From the cell containing the given text, extract its center point as [x, y] coordinate. 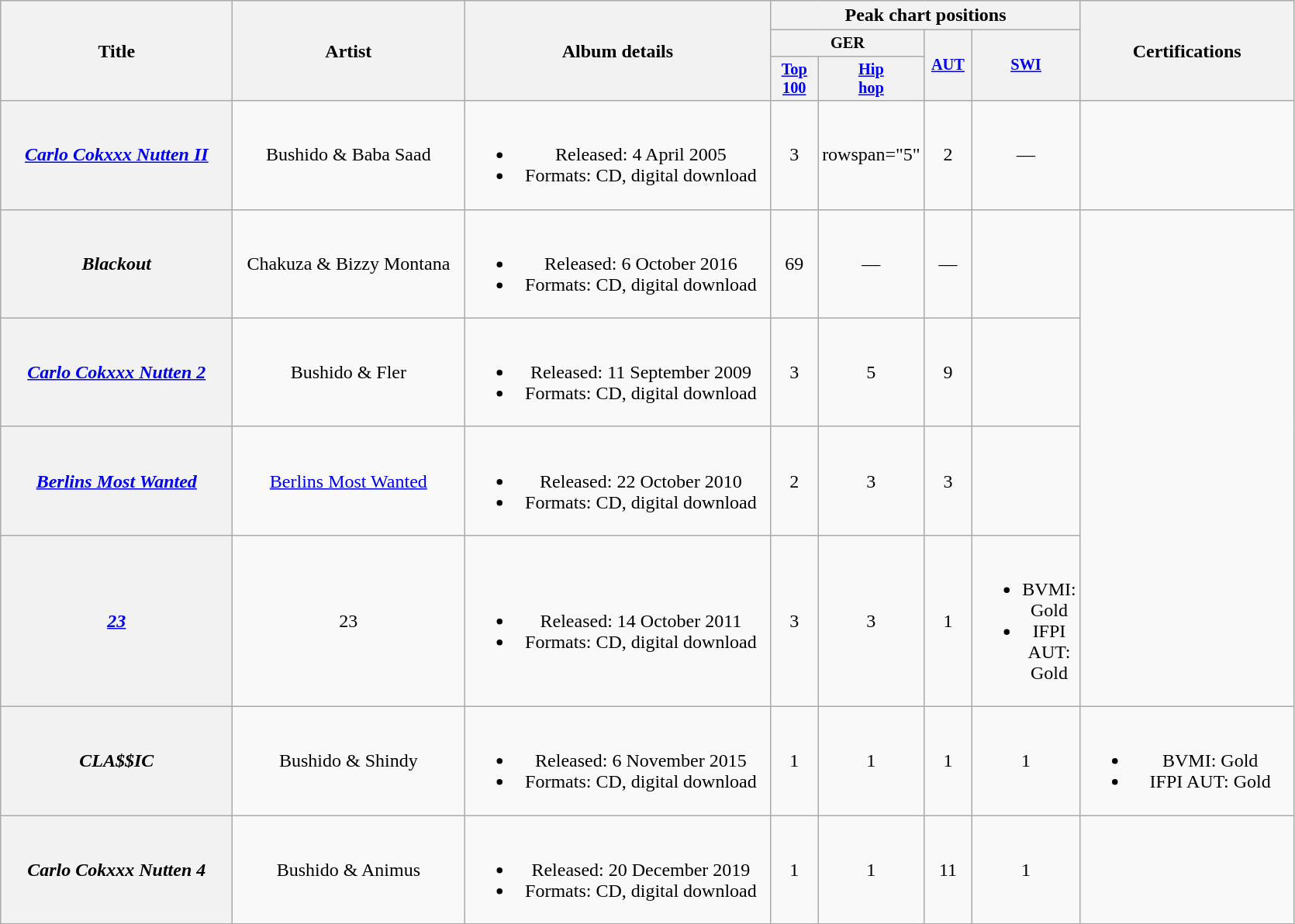
Title [116, 51]
Carlo Cokxxx Nutten II [116, 155]
Bushido & Animus [349, 870]
Released: 14 October 2011Formats: CD, digital download [617, 620]
Bushido & Fler [349, 372]
Peak chart positions [926, 16]
5 [872, 372]
AUT [948, 65]
Bushido & Baba Saad [349, 155]
Released: 11 September 2009Formats: CD, digital download [617, 372]
Blackout [116, 264]
Released: 4 April 2005Formats: CD, digital download [617, 155]
SWI [1026, 65]
Released: 20 December 2019Formats: CD, digital download [617, 870]
Carlo Cokxxx Nutten 4 [116, 870]
9 [948, 372]
11 [948, 870]
69 [794, 264]
Bushido & Shindy [349, 760]
Released: 22 October 2010Formats: CD, digital download [617, 481]
Released: 6 November 2015Formats: CD, digital download [617, 760]
CLA$$IC [116, 760]
Certifications [1186, 51]
Chakuza & Bizzy Montana [349, 264]
rowspan="5" [872, 155]
Top100 [794, 78]
Album details [617, 51]
Carlo Cokxxx Nutten 2 [116, 372]
Released: 6 October 2016Formats: CD, digital download [617, 264]
Artist [349, 51]
GER [848, 43]
Hiphop [872, 78]
